Extract the [X, Y] coordinate from the center of the cell holding the provided text.  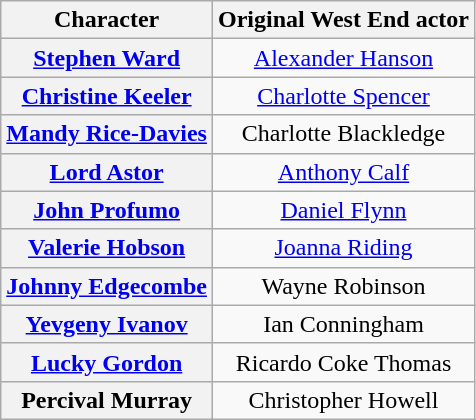
Christopher Howell [344, 400]
Alexander Hanson [344, 58]
Charlotte Spencer [344, 96]
John Profumo [107, 210]
Character [107, 20]
Original West End actor [344, 20]
Valerie Hobson [107, 248]
Lord Astor [107, 172]
Christine Keeler [107, 96]
Mandy Rice-Davies [107, 134]
Yevgeny Ivanov [107, 324]
Charlotte Blackledge [344, 134]
Joanna Riding [344, 248]
Ricardo Coke Thomas [344, 362]
Anthony Calf [344, 172]
Ian Conningham [344, 324]
Daniel Flynn [344, 210]
Johnny Edgecombe [107, 286]
Wayne Robinson [344, 286]
Stephen Ward [107, 58]
Lucky Gordon [107, 362]
Percival Murray [107, 400]
